Return [x, y] of the center of cell containing provided text 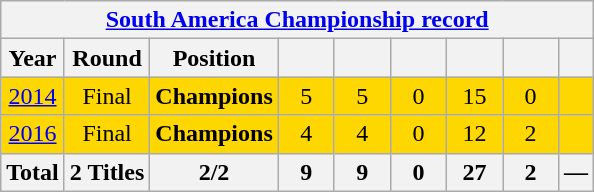
2016 [33, 134]
15 [474, 96]
27 [474, 172]
South America Championship record [298, 20]
2/2 [214, 172]
Year [33, 58]
Round [107, 58]
2014 [33, 96]
Position [214, 58]
12 [474, 134]
2 Titles [107, 172]
— [576, 172]
Total [33, 172]
